For the text-containing cell, return its midpoint in [X, Y] coordinate format. 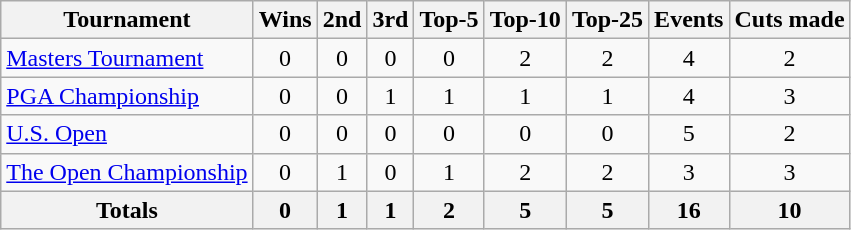
10 [790, 210]
16 [689, 210]
U.S. Open [127, 134]
Tournament [127, 20]
2nd [342, 20]
The Open Championship [127, 172]
3rd [390, 20]
Top-10 [525, 20]
Masters Tournament [127, 58]
Cuts made [790, 20]
PGA Championship [127, 96]
Wins [285, 20]
Events [689, 20]
Top-25 [607, 20]
Totals [127, 210]
Top-5 [449, 20]
